Locate the cell with the specified text and output its [x, y] center coordinate. 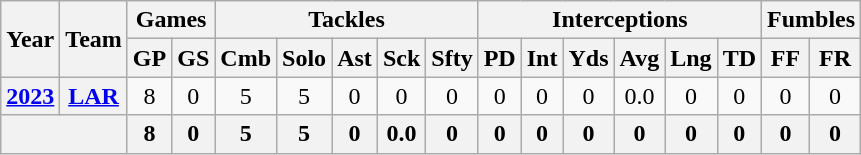
FF [786, 58]
FR [834, 58]
Yds [588, 58]
Tackles [346, 20]
2023 [30, 96]
TD [739, 58]
Sck [401, 58]
PD [500, 58]
Fumbles [812, 20]
Int [542, 58]
Solo [304, 58]
Team [94, 39]
Lng [691, 58]
Avg [640, 58]
Cmb [246, 58]
Year [30, 39]
Sfty [452, 58]
Interceptions [620, 20]
LAR [94, 96]
GS [194, 58]
Ast [355, 58]
GP [149, 58]
Games [170, 20]
